Locate the cell with the specified text and output its [X, Y] center coordinate. 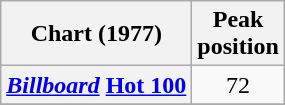
72 [238, 85]
Billboard Hot 100 [96, 85]
Peakposition [238, 34]
Chart (1977) [96, 34]
